Return the [x, y] coordinate for the center point of the cell that contains the specified text.  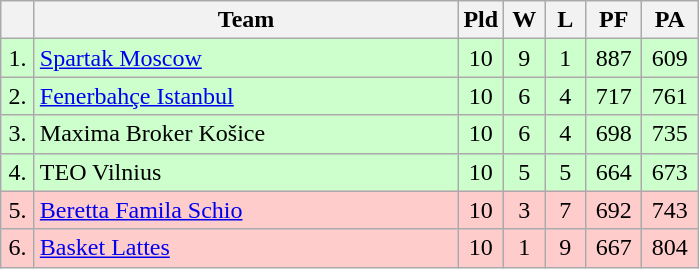
Beretta Famila Schio [246, 210]
609 [670, 58]
Fenerbahçe Istanbul [246, 96]
804 [670, 248]
1. [18, 58]
717 [614, 96]
664 [614, 172]
Spartak Moscow [246, 58]
Pld [481, 20]
735 [670, 134]
2. [18, 96]
PA [670, 20]
W [524, 20]
743 [670, 210]
5. [18, 210]
887 [614, 58]
Maxima Broker Košice [246, 134]
L [566, 20]
7 [566, 210]
673 [670, 172]
692 [614, 210]
667 [614, 248]
3 [524, 210]
Basket Lattes [246, 248]
761 [670, 96]
698 [614, 134]
6. [18, 248]
TEO Vilnius [246, 172]
PF [614, 20]
4. [18, 172]
3. [18, 134]
Team [246, 20]
